Return (X, Y) of the center of cell containing provided text 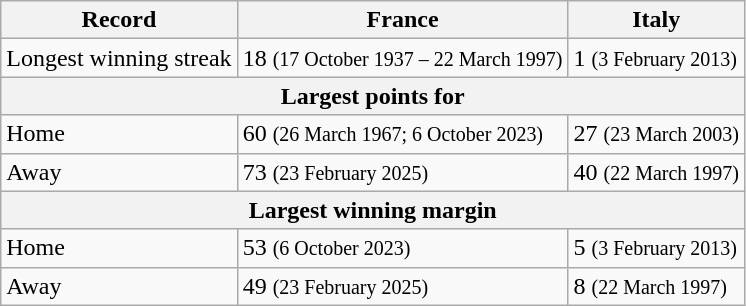
73 (23 February 2025) (402, 172)
18 (17 October 1937 – 22 March 1997) (402, 58)
49 (23 February 2025) (402, 286)
27 (23 March 2003) (656, 134)
France (402, 20)
Italy (656, 20)
40 (22 March 1997) (656, 172)
Longest winning streak (119, 58)
Largest points for (373, 96)
Largest winning margin (373, 210)
8 (22 March 1997) (656, 286)
1 (3 February 2013) (656, 58)
Record (119, 20)
5 (3 February 2013) (656, 248)
53 (6 October 2023) (402, 248)
60 (26 March 1967; 6 October 2023) (402, 134)
